Provide the (x, y) coordinate of the cell's center where the given text is located.  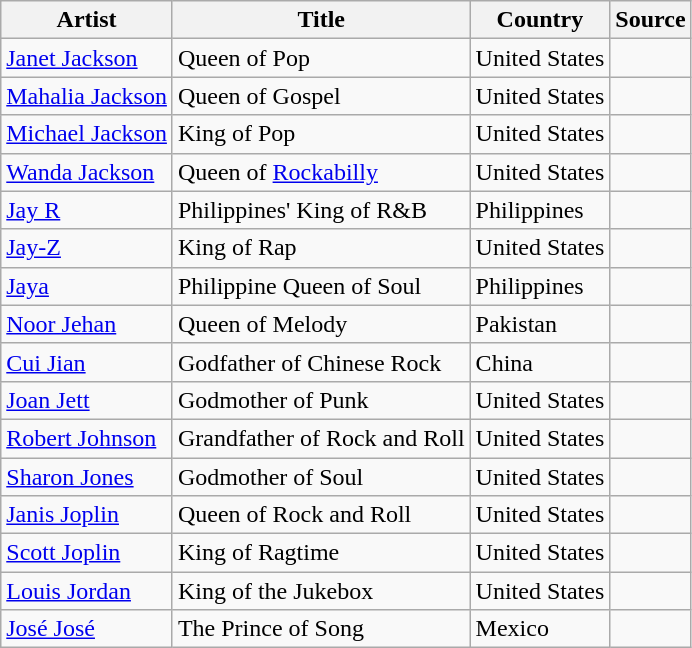
Jaya (87, 286)
Pakistan (540, 324)
Grandfather of Rock and Roll (321, 438)
China (540, 362)
King of Ragtime (321, 553)
Source (650, 20)
Noor Jehan (87, 324)
Philippine Queen of Soul (321, 286)
Wanda Jackson (87, 172)
Jay-Z (87, 248)
Janet Jackson (87, 58)
Louis Jordan (87, 591)
Artist (87, 20)
King of the Jukebox (321, 591)
Sharon Jones (87, 477)
The Prince of Song (321, 629)
King of Pop (321, 134)
Michael Jackson (87, 134)
Queen of Rockabilly (321, 172)
José José (87, 629)
Queen of Gospel (321, 96)
Robert Johnson (87, 438)
Mahalia Jackson (87, 96)
Godmother of Soul (321, 477)
Godmother of Punk (321, 400)
Queen of Melody (321, 324)
Philippines' King of R&B (321, 210)
Scott Joplin (87, 553)
Godfather of Chinese Rock (321, 362)
Title (321, 20)
Joan Jett (87, 400)
Country (540, 20)
King of Rap (321, 248)
Queen of Rock and Roll (321, 515)
Cui Jian (87, 362)
Jay R (87, 210)
Janis Joplin (87, 515)
Mexico (540, 629)
Queen of Pop (321, 58)
